Identify which cell holds the provided text, then report its [X, Y] central coordinate. 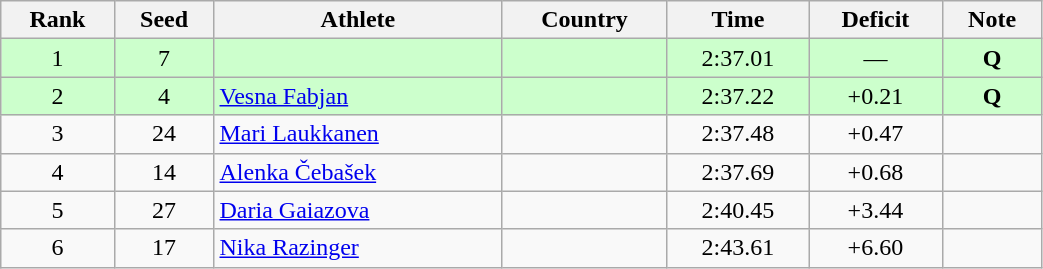
— [876, 58]
Vesna Fabjan [358, 96]
5 [58, 210]
14 [164, 172]
Rank [58, 20]
2:37.22 [738, 96]
Country [584, 20]
+6.60 [876, 248]
Daria Gaiazova [358, 210]
3 [58, 134]
1 [58, 58]
Seed [164, 20]
27 [164, 210]
Nika Razinger [358, 248]
2 [58, 96]
2:37.48 [738, 134]
17 [164, 248]
+0.47 [876, 134]
Mari Laukkanen [358, 134]
+0.68 [876, 172]
6 [58, 248]
+0.21 [876, 96]
Athlete [358, 20]
2:37.69 [738, 172]
+3.44 [876, 210]
Deficit [876, 20]
2:37.01 [738, 58]
2:43.61 [738, 248]
2:40.45 [738, 210]
Note [992, 20]
7 [164, 58]
24 [164, 134]
Alenka Čebašek [358, 172]
Time [738, 20]
